Locate the cell with the specified text and output its (X, Y) center coordinate. 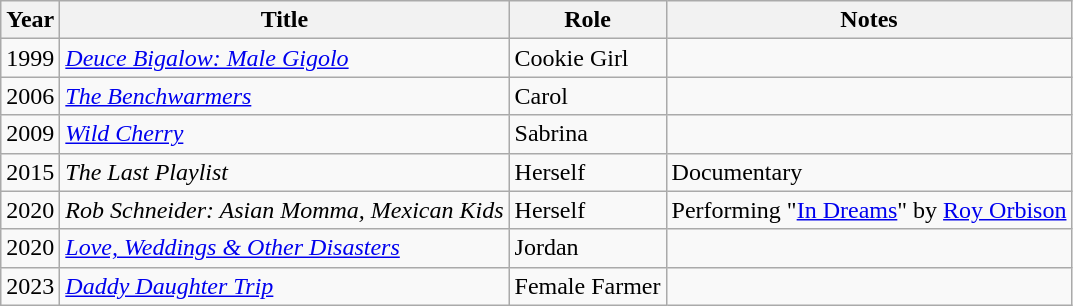
Deuce Bigalow: Male Gigolo (284, 58)
Sabrina (588, 134)
Performing "In Dreams" by Roy Orbison (869, 210)
Notes (869, 20)
2015 (30, 172)
Carol (588, 96)
Rob Schneider: Asian Momma, Mexican Kids (284, 210)
Cookie Girl (588, 58)
2006 (30, 96)
Jordan (588, 248)
2023 (30, 286)
Daddy Daughter Trip (284, 286)
Female Farmer (588, 286)
Title (284, 20)
Year (30, 20)
Documentary (869, 172)
The Benchwarmers (284, 96)
1999 (30, 58)
Role (588, 20)
2009 (30, 134)
Love, Weddings & Other Disasters (284, 248)
The Last Playlist (284, 172)
Wild Cherry (284, 134)
